From the cell containing the given text, extract its center point as (X, Y) coordinate. 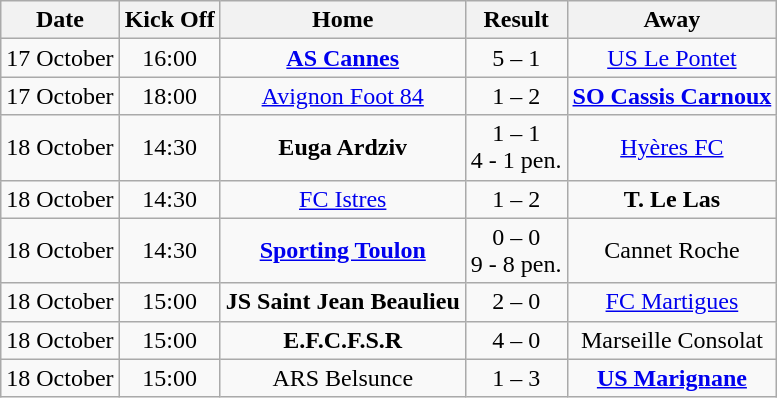
0 – 0 9 - 8 pen. (516, 250)
Avignon Foot 84 (342, 96)
SO Cassis Carnoux (672, 96)
Cannet Roche (672, 250)
JS Saint Jean Beaulieu (342, 302)
Date (60, 20)
16:00 (170, 58)
US Marignane (672, 378)
Kick Off (170, 20)
Result (516, 20)
4 – 0 (516, 340)
ARS Belsunce (342, 378)
1 – 3 (516, 378)
5 – 1 (516, 58)
FC Istres (342, 199)
Sporting Toulon (342, 250)
Marseille Consolat (672, 340)
E.F.C.F.S.R (342, 340)
Home (342, 20)
Away (672, 20)
US Le Pontet (672, 58)
FC Martigues (672, 302)
1 – 1 4 - 1 pen. (516, 148)
AS Cannes (342, 58)
T. Le Las (672, 199)
Euga Ardziv (342, 148)
Hyères FC (672, 148)
18:00 (170, 96)
2 – 0 (516, 302)
